Determine the [x, y] coordinate at the center of the cell enclosing the given text.  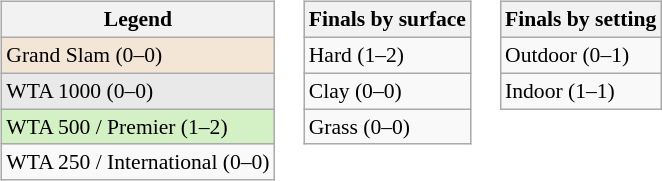
Hard (1–2) [388, 55]
Outdoor (0–1) [580, 55]
Finals by surface [388, 20]
WTA 250 / International (0–0) [138, 162]
Grand Slam (0–0) [138, 55]
Legend [138, 20]
Indoor (1–1) [580, 91]
Clay (0–0) [388, 91]
Finals by setting [580, 20]
WTA 1000 (0–0) [138, 91]
Grass (0–0) [388, 127]
WTA 500 / Premier (1–2) [138, 127]
